Extract the [x, y] coordinate from the center of the cell holding the provided text.  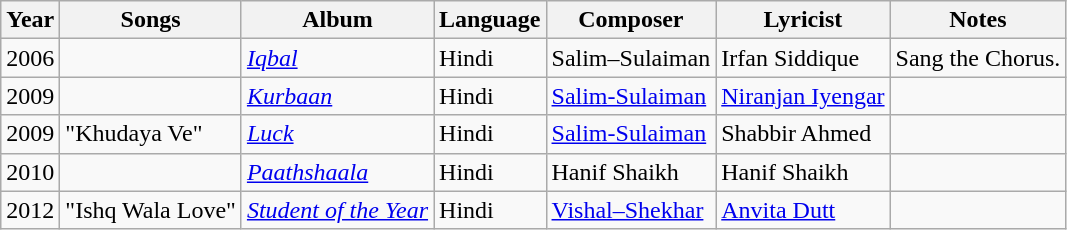
Lyricist [803, 20]
Year [30, 20]
2010 [30, 172]
Language [490, 20]
Notes [978, 20]
2006 [30, 58]
Iqbal [337, 58]
Paathshaala [337, 172]
Niranjan Iyengar [803, 96]
Songs [151, 20]
Student of the Year [337, 210]
Album [337, 20]
Salim–Sulaiman [631, 58]
Irfan Siddique [803, 58]
"Khudaya Ve" [151, 134]
Vishal–Shekhar [631, 210]
2012 [30, 210]
Shabbir Ahmed [803, 134]
Luck [337, 134]
"Ishq Wala Love" [151, 210]
Kurbaan [337, 96]
Composer [631, 20]
Anvita Dutt [803, 210]
Sang the Chorus. [978, 58]
